Return [X, Y] of the center of cell containing provided text 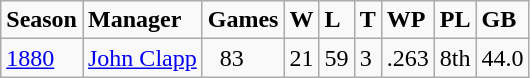
W [302, 20]
PL [455, 20]
T [368, 20]
59 [336, 58]
Season [42, 20]
1880 [42, 58]
Games [243, 20]
8th [455, 58]
3 [368, 58]
John Clapp [142, 58]
83 [243, 58]
21 [302, 58]
GB [502, 20]
WP [408, 20]
44.0 [502, 58]
L [336, 20]
Manager [142, 20]
.263 [408, 58]
